Output the [x, y] coordinate of the center of the cell containing the given text.  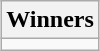
Winners [50, 20]
